Pinpoint the cell where the given text exists, returning its (X, Y) midpoint coordinate. 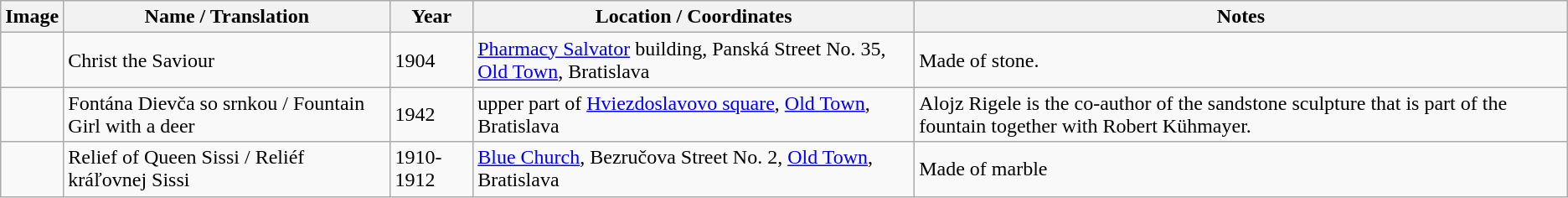
Fontána Dievča so srnkou / Fountain Girl with a deer (227, 114)
Made of marble (1241, 169)
Location / Coordinates (694, 17)
Year (432, 17)
Pharmacy Salvator building, Panská Street No. 35, Old Town, Bratislava (694, 60)
Made of stone. (1241, 60)
1910-1912 (432, 169)
Blue Church, Bezručova Street No. 2, Old Town, Bratislava (694, 169)
Alojz Rigele is the co-author of the sandstone sculpture that is part of the fountain together with Robert Kühmayer. (1241, 114)
Relief of Queen Sissi / Reliéf kráľovnej Sissi (227, 169)
Name / Translation (227, 17)
Image (32, 17)
1904 (432, 60)
Christ the Saviour (227, 60)
1942 (432, 114)
upper part of Hviezdoslavovo square, Old Town, Bratislava (694, 114)
Notes (1241, 17)
